Identify which cell holds the provided text, then report its (X, Y) central coordinate. 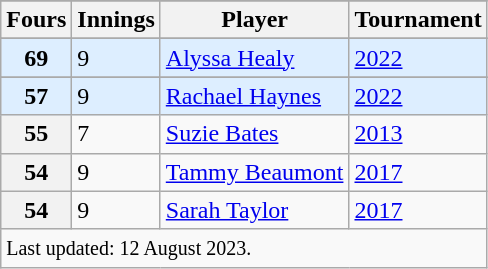
55 (36, 134)
2013 (418, 134)
Sarah Taylor (254, 210)
7 (116, 134)
Innings (116, 20)
Tournament (418, 20)
Rachael Haynes (254, 96)
Fours (36, 20)
Player (254, 20)
Tammy Beaumont (254, 172)
Suzie Bates (254, 134)
Alyssa Healy (254, 58)
57 (36, 96)
Last updated: 12 August 2023. (244, 248)
69 (36, 58)
